Scan for the cell matching the given text and deliver its [x, y] coordinate at center. 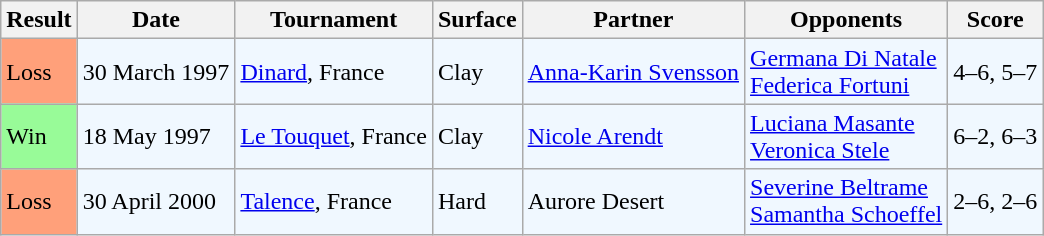
Germana Di Natale Federica Fortuni [846, 72]
Severine Beltrame Samantha Schoeffel [846, 202]
Aurore Desert [633, 202]
Anna-Karin Svensson [633, 72]
6–2, 6–3 [996, 136]
4–6, 5–7 [996, 72]
18 May 1997 [156, 136]
Talence, France [334, 202]
Score [996, 20]
Partner [633, 20]
Surface [477, 20]
Nicole Arendt [633, 136]
Opponents [846, 20]
Tournament [334, 20]
30 April 2000 [156, 202]
30 March 1997 [156, 72]
Hard [477, 202]
2–6, 2–6 [996, 202]
Result [39, 20]
Win [39, 136]
Luciana Masante Veronica Stele [846, 136]
Dinard, France [334, 72]
Date [156, 20]
Le Touquet, France [334, 136]
